Return [X, Y] of the center of cell containing provided text 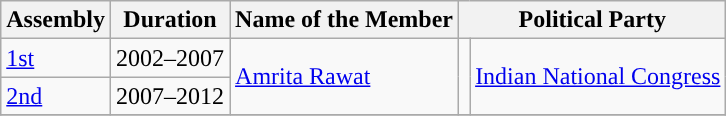
Political Party [592, 20]
1st [56, 58]
Assembly [56, 20]
Name of the Member [344, 20]
2nd [56, 96]
2002–2007 [170, 58]
Duration [170, 20]
Amrita Rawat [344, 77]
2007–2012 [170, 96]
Indian National Congress [598, 77]
